Search for the cell housing the specified text and yield its (X, Y) center coordinate. 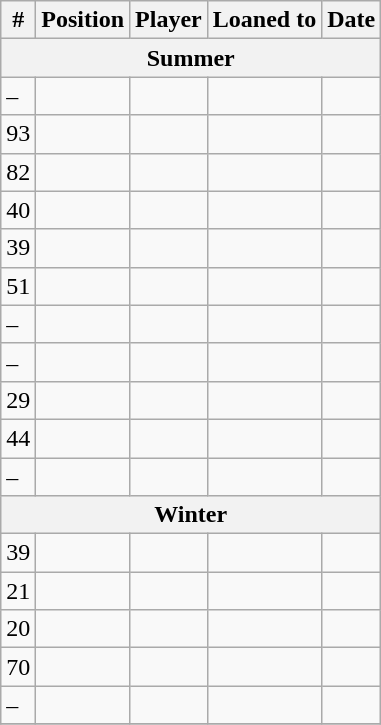
93 (18, 134)
70 (18, 667)
51 (18, 286)
21 (18, 591)
44 (18, 438)
Position (83, 20)
Date (352, 20)
29 (18, 400)
Player (169, 20)
Winter (191, 515)
40 (18, 210)
Loaned to (264, 20)
# (18, 20)
82 (18, 172)
Summer (191, 58)
20 (18, 629)
